Return the (x, y) coordinate for the center point of the cell that contains the specified text.  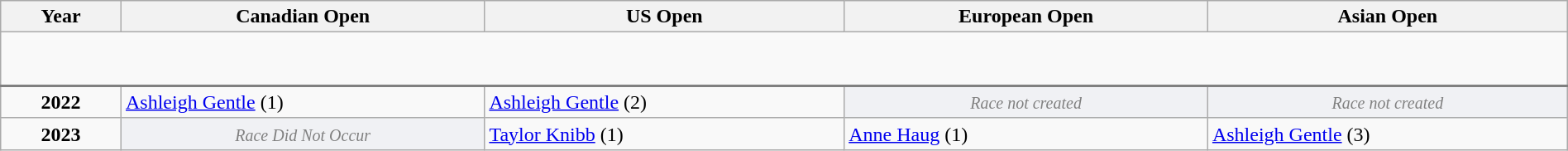
European Open (1026, 17)
US Open (665, 17)
Anne Haug (1) (1026, 134)
Year (61, 17)
Canadian Open (303, 17)
Asian Open (1388, 17)
Ashleigh Gentle (2) (665, 103)
Race Did Not Occur (303, 134)
Ashleigh Gentle (1) (303, 103)
Ashleigh Gentle (3) (1388, 134)
2023 (61, 134)
Taylor Knibb (1) (665, 134)
2022 (61, 103)
